Determine the [x, y] coordinate at the center of the cell enclosing the given text.  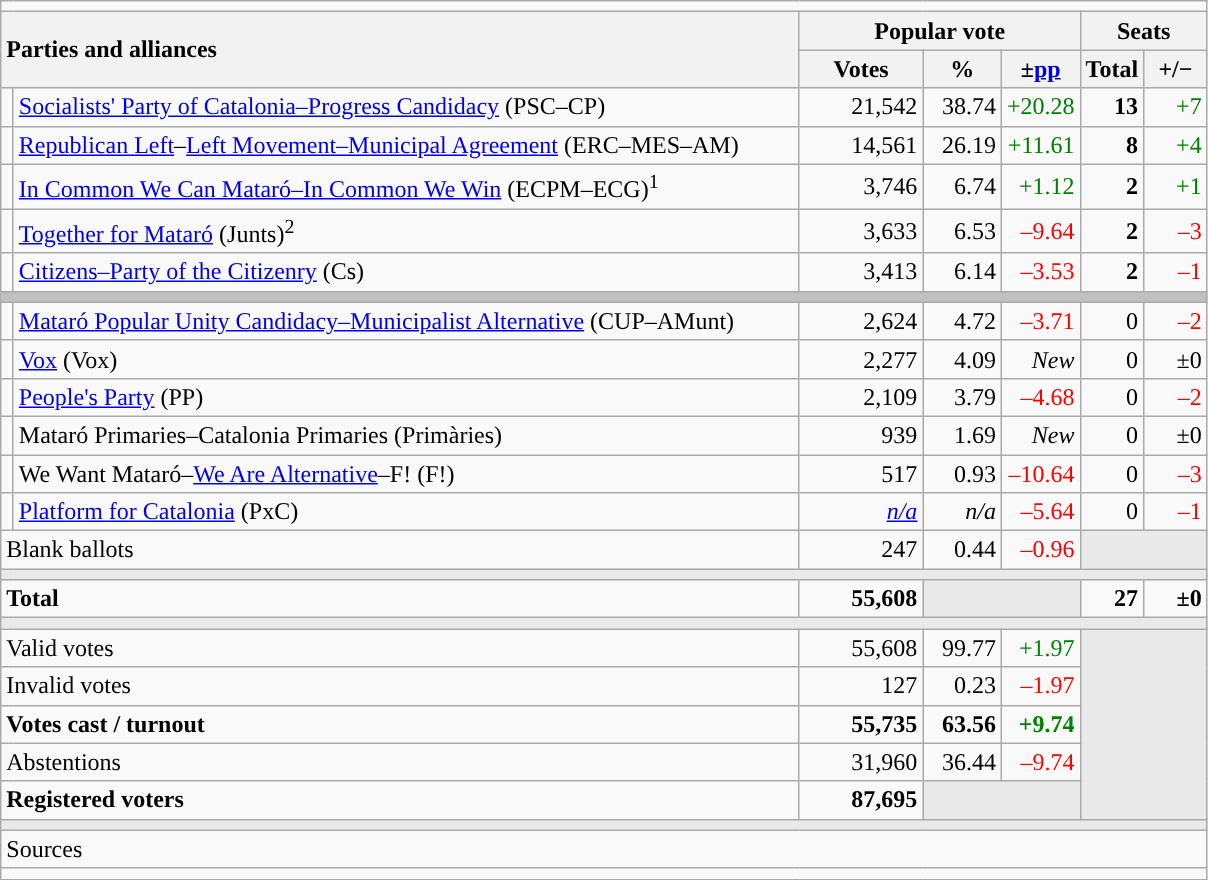
4.72 [962, 321]
–3.71 [1040, 321]
3,746 [861, 186]
Citizens–Party of the Citizenry (Cs) [406, 272]
Abstentions [400, 762]
Popular vote [940, 31]
–1.97 [1040, 686]
Vox (Vox) [406, 359]
517 [861, 474]
6.14 [962, 272]
Platform for Catalonia (PxC) [406, 512]
In Common We Can Mataró–In Common We Win (ECPM–ECG)1 [406, 186]
+/− [1176, 69]
3.79 [962, 397]
13 [1112, 107]
2,109 [861, 397]
We Want Mataró–We Are Alternative–F! (F!) [406, 474]
8 [1112, 145]
–4.68 [1040, 397]
+1.97 [1040, 648]
Votes cast / turnout [400, 724]
+11.61 [1040, 145]
2,277 [861, 359]
4.09 [962, 359]
–10.64 [1040, 474]
Socialists' Party of Catalonia–Progress Candidacy (PSC–CP) [406, 107]
People's Party (PP) [406, 397]
Republican Left–Left Movement–Municipal Agreement (ERC–MES–AM) [406, 145]
939 [861, 435]
14,561 [861, 145]
21,542 [861, 107]
+9.74 [1040, 724]
26.19 [962, 145]
Together for Mataró (Junts)2 [406, 232]
0.23 [962, 686]
Blank ballots [400, 550]
27 [1112, 599]
Seats [1144, 31]
55,735 [861, 724]
Parties and alliances [400, 50]
+20.28 [1040, 107]
Registered voters [400, 800]
Mataró Popular Unity Candidacy–Municipalist Alternative (CUP–AMunt) [406, 321]
31,960 [861, 762]
–3.53 [1040, 272]
Votes [861, 69]
38.74 [962, 107]
–5.64 [1040, 512]
Valid votes [400, 648]
+1 [1176, 186]
6.74 [962, 186]
127 [861, 686]
87,695 [861, 800]
247 [861, 550]
–9.74 [1040, 762]
% [962, 69]
+4 [1176, 145]
3,413 [861, 272]
+7 [1176, 107]
–9.64 [1040, 232]
±pp [1040, 69]
1.69 [962, 435]
0.93 [962, 474]
3,633 [861, 232]
36.44 [962, 762]
0.44 [962, 550]
63.56 [962, 724]
Sources [604, 849]
99.77 [962, 648]
2,624 [861, 321]
–0.96 [1040, 550]
Invalid votes [400, 686]
6.53 [962, 232]
Mataró Primaries–Catalonia Primaries (Primàries) [406, 435]
+1.12 [1040, 186]
